Find where the given text appears and provide that cell's center as [x, y] coordinate. 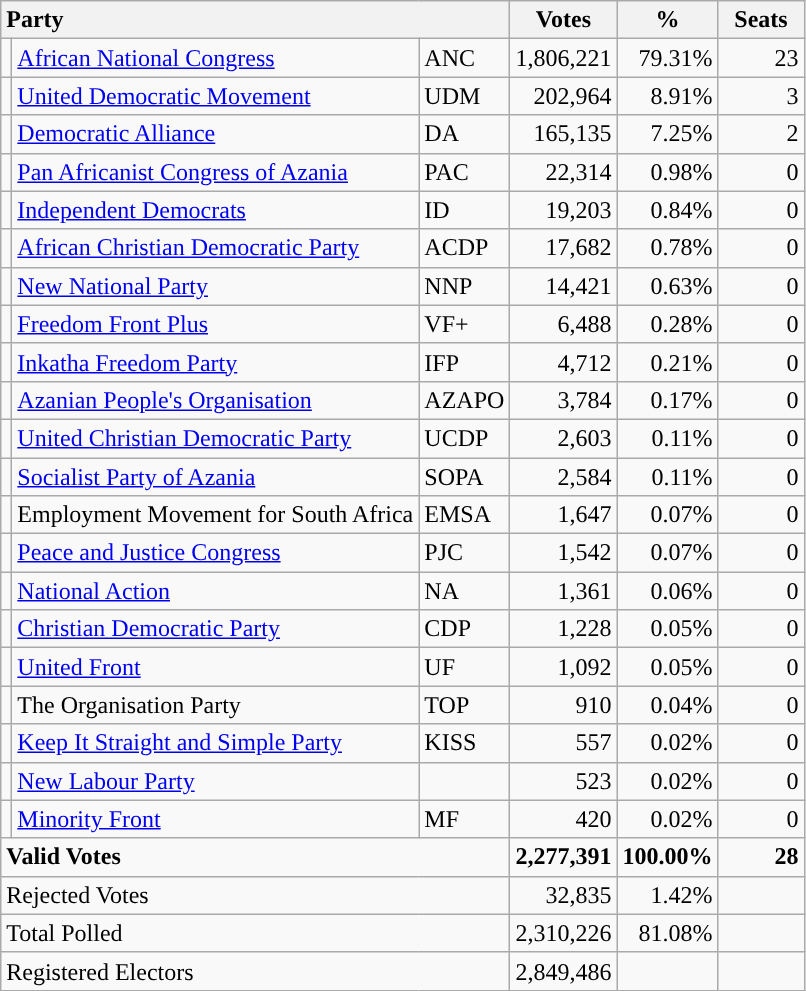
165,135 [564, 134]
% [668, 20]
6,488 [564, 324]
United Democratic Movement [216, 96]
ACDP [464, 248]
23 [761, 58]
Minority Front [216, 819]
African National Congress [216, 58]
United Front [216, 667]
1,647 [564, 515]
KISS [464, 743]
Total Polled [256, 933]
SOPA [464, 477]
PAC [464, 172]
100.00% [668, 857]
ID [464, 210]
557 [564, 743]
IFP [464, 362]
Peace and Justice Congress [216, 553]
0.04% [668, 705]
32,835 [564, 895]
0.06% [668, 591]
0.17% [668, 400]
2,584 [564, 477]
PJC [464, 553]
Socialist Party of Azania [216, 477]
Freedom Front Plus [216, 324]
Registered Electors [256, 971]
National Action [216, 591]
0.84% [668, 210]
2,310,226 [564, 933]
0.63% [668, 286]
81.08% [668, 933]
14,421 [564, 286]
UCDP [464, 438]
EMSA [464, 515]
1,542 [564, 553]
2,603 [564, 438]
Christian Democratic Party [216, 629]
Democratic Alliance [216, 134]
NNP [464, 286]
UDM [464, 96]
0.28% [668, 324]
United Christian Democratic Party [216, 438]
1,361 [564, 591]
Seats [761, 20]
420 [564, 819]
0.98% [668, 172]
28 [761, 857]
1,228 [564, 629]
0.78% [668, 248]
1.42% [668, 895]
AZAPO [464, 400]
3 [761, 96]
ANC [464, 58]
New National Party [216, 286]
Rejected Votes [256, 895]
The Organisation Party [216, 705]
523 [564, 781]
2 [761, 134]
Votes [564, 20]
New Labour Party [216, 781]
4,712 [564, 362]
Inkatha Freedom Party [216, 362]
Azanian People's Organisation [216, 400]
African Christian Democratic Party [216, 248]
MF [464, 819]
19,203 [564, 210]
Keep It Straight and Simple Party [216, 743]
3,784 [564, 400]
UF [464, 667]
NA [464, 591]
VF+ [464, 324]
CDP [464, 629]
22,314 [564, 172]
Party [256, 20]
Independent Democrats [216, 210]
0.21% [668, 362]
DA [464, 134]
79.31% [668, 58]
1,806,221 [564, 58]
2,849,486 [564, 971]
2,277,391 [564, 857]
Pan Africanist Congress of Azania [216, 172]
Valid Votes [256, 857]
8.91% [668, 96]
Employment Movement for South Africa [216, 515]
TOP [464, 705]
910 [564, 705]
1,092 [564, 667]
7.25% [668, 134]
202,964 [564, 96]
17,682 [564, 248]
